Output the [X, Y] coordinate of the center of the cell containing the given text.  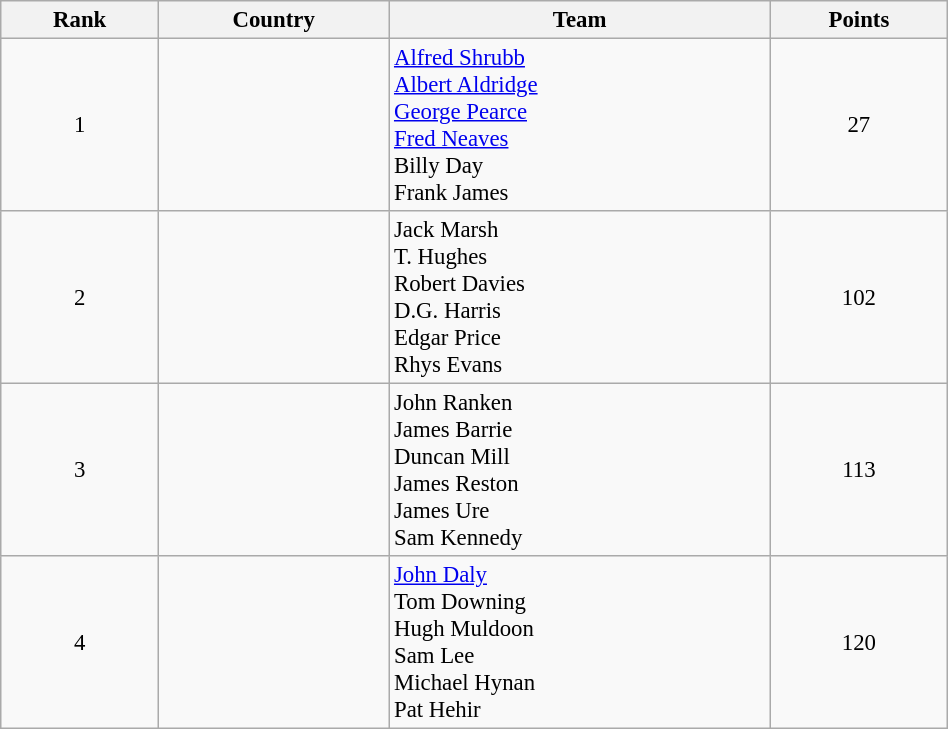
Rank [80, 20]
Jack MarshT. HughesRobert DaviesD.G. HarrisEdgar PriceRhys Evans [580, 298]
27 [860, 126]
Alfred ShrubbAlbert AldridgeGeorge PearceFred NeavesBilly DayFrank James [580, 126]
John RankenJames BarrieDuncan MillJames RestonJames UreSam Kennedy [580, 470]
John DalyTom DowningHugh MuldoonSam LeeMichael HynanPat Hehir [580, 642]
3 [80, 470]
Team [580, 20]
Country [274, 20]
1 [80, 126]
4 [80, 642]
Points [860, 20]
2 [80, 298]
113 [860, 470]
120 [860, 642]
102 [860, 298]
